Return the [X, Y] coordinate for the center point of the cell that contains the specified text.  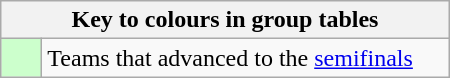
Teams that advanced to the semifinals [246, 58]
Key to colours in group tables [225, 20]
